Identify which cell holds the provided text, then report its [x, y] central coordinate. 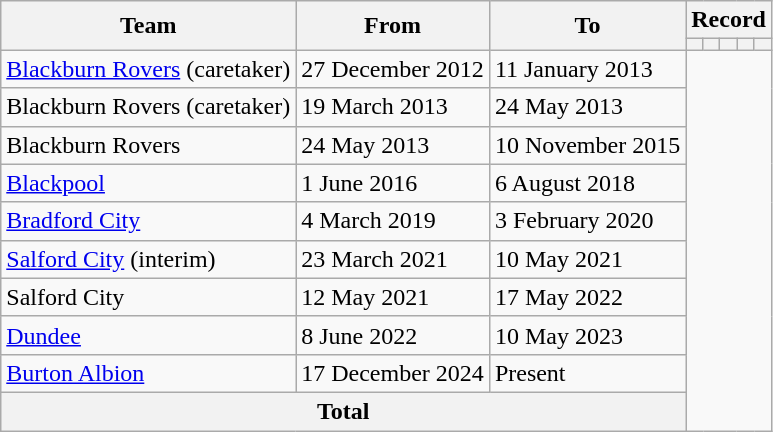
Dundee [148, 335]
11 January 2013 [587, 69]
Burton Albion [148, 373]
17 December 2024 [393, 373]
10 May 2023 [587, 335]
27 December 2012 [393, 69]
Total [344, 411]
3 February 2020 [587, 221]
From [393, 26]
Blackpool [148, 183]
23 March 2021 [393, 259]
Team [148, 26]
Present [587, 373]
To [587, 26]
Salford City (interim) [148, 259]
6 August 2018 [587, 183]
Record [729, 20]
10 May 2021 [587, 259]
1 June 2016 [393, 183]
4 March 2019 [393, 221]
19 March 2013 [393, 107]
17 May 2022 [587, 297]
Blackburn Rovers [148, 145]
8 June 2022 [393, 335]
Bradford City [148, 221]
10 November 2015 [587, 145]
12 May 2021 [393, 297]
Salford City [148, 297]
